Capture the cell that displays the provided text and extract its (X, Y) central coordinate. 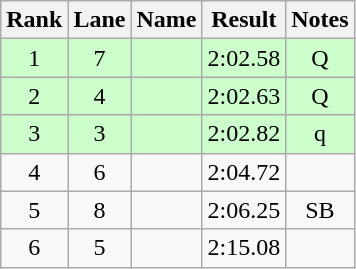
Notes (320, 20)
7 (100, 58)
Lane (100, 20)
q (320, 134)
2:06.25 (244, 210)
Result (244, 20)
2:02.82 (244, 134)
Rank (34, 20)
1 (34, 58)
8 (100, 210)
2:15.08 (244, 248)
2:02.58 (244, 58)
2:02.63 (244, 96)
2 (34, 96)
Name (166, 20)
SB (320, 210)
2:04.72 (244, 172)
